Capture the cell that displays the provided text and extract its (X, Y) central coordinate. 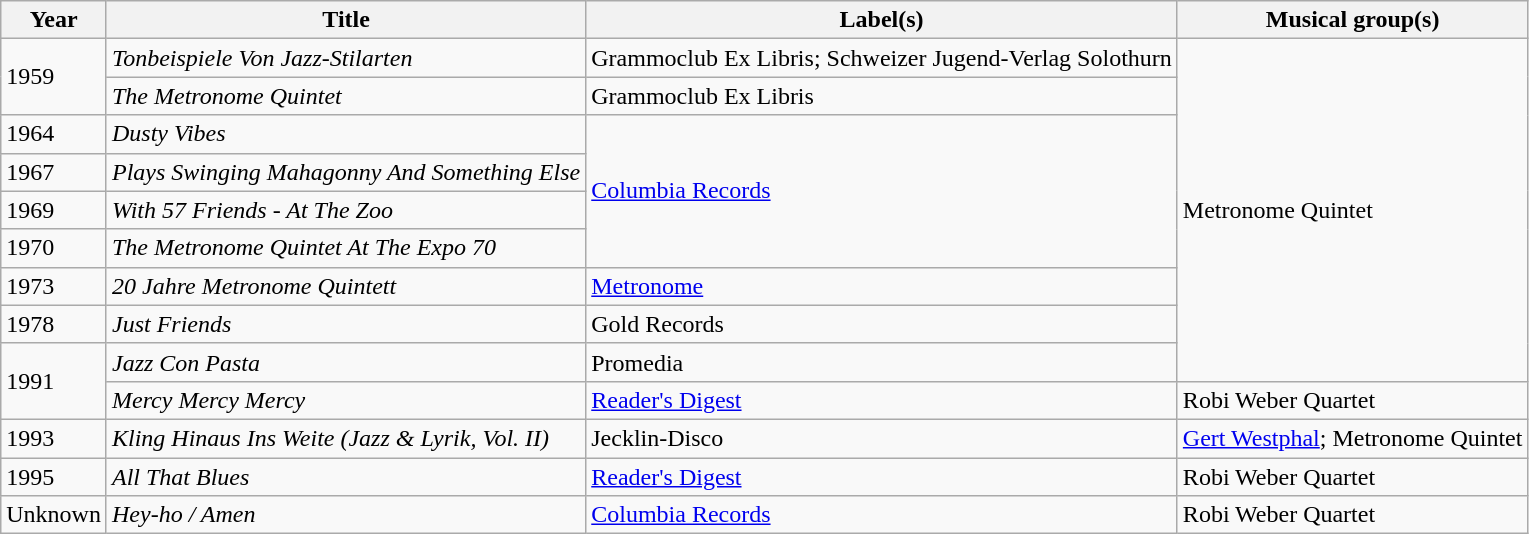
With 57 Friends - At The Zoo (346, 210)
1969 (54, 210)
Just Friends (346, 324)
Metronome (882, 286)
Title (346, 20)
All That Blues (346, 477)
Gert Westphal; Metronome Quintet (1352, 438)
Musical group(s) (1352, 20)
1967 (54, 172)
1993 (54, 438)
Plays Swinging Mahagonny And Something Else (346, 172)
1995 (54, 477)
Label(s) (882, 20)
Year (54, 20)
20 Jahre Metronome Quintett (346, 286)
Gold Records (882, 324)
Kling Hinaus Ins Weite (Jazz & Lyrik, Vol. II) (346, 438)
Jecklin-Disco (882, 438)
Tonbeispiele Von Jazz-Stilarten (346, 58)
The Metronome Quintet (346, 96)
Unknown (54, 515)
Dusty Vibes (346, 134)
1959 (54, 77)
Jazz Con Pasta (346, 362)
1964 (54, 134)
1991 (54, 381)
1970 (54, 248)
Mercy Mercy Mercy (346, 400)
1978 (54, 324)
Grammoclub Ex Libris; Schweizer Jugend-Verlag Solothurn (882, 58)
Metronome Quintet (1352, 210)
1973 (54, 286)
Hey-ho / Amen (346, 515)
Grammoclub Ex Libris (882, 96)
Promedia (882, 362)
The Metronome Quintet At The Expo 70 (346, 248)
